For the text-containing cell, return its midpoint in (X, Y) coordinate format. 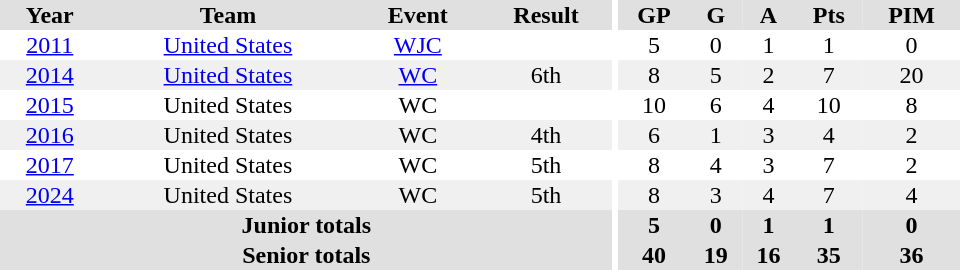
A (768, 15)
2017 (50, 165)
Junior totals (306, 225)
36 (912, 255)
G (716, 15)
2024 (50, 195)
PIM (912, 15)
40 (654, 255)
6th (546, 75)
2015 (50, 105)
Senior totals (306, 255)
Team (228, 15)
GP (654, 15)
Year (50, 15)
Pts (829, 15)
2011 (50, 45)
2016 (50, 135)
2014 (50, 75)
Event (418, 15)
19 (716, 255)
WJC (418, 45)
Result (546, 15)
16 (768, 255)
4th (546, 135)
20 (912, 75)
35 (829, 255)
